For the text-containing cell, return its midpoint in [X, Y] coordinate format. 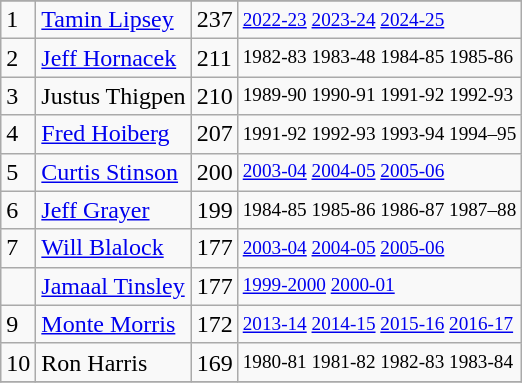
237 [214, 20]
210 [214, 96]
6 [18, 210]
3 [18, 96]
Will Blalock [114, 248]
199 [214, 210]
1980-81 1981-82 1982-83 1983-84 [380, 362]
Tamin Lipsey [114, 20]
2013-14 2014-15 2015-16 2016-17 [380, 324]
2022-23 2023-24 2024-25 [380, 20]
207 [214, 134]
7 [18, 248]
Jeff Grayer [114, 210]
211 [214, 58]
4 [18, 134]
5 [18, 172]
Ron Harris [114, 362]
169 [214, 362]
2 [18, 58]
1989-90 1990-91 1991-92 1992-93 [380, 96]
172 [214, 324]
1984-85 1985-86 1986-87 1987–88 [380, 210]
Curtis Stinson [114, 172]
1 [18, 20]
Fred Hoiberg [114, 134]
Jeff Hornacek [114, 58]
1991-92 1992-93 1993-94 1994–95 [380, 134]
Jamaal Tinsley [114, 286]
10 [18, 362]
Justus Thigpen [114, 96]
9 [18, 324]
1982-83 1983-48 1984-85 1985-86 [380, 58]
Monte Morris [114, 324]
200 [214, 172]
1999-2000 2000-01 [380, 286]
